Identify which cell holds the provided text, then report its (x, y) central coordinate. 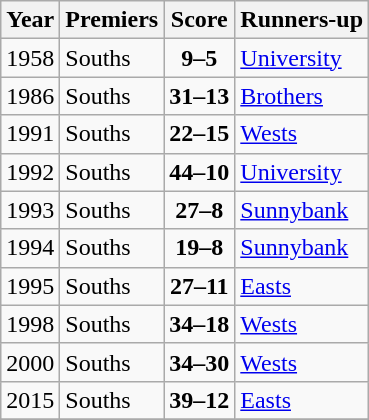
22–15 (200, 134)
19–8 (200, 248)
27–11 (200, 286)
44–10 (200, 172)
1995 (30, 286)
1998 (30, 324)
27–8 (200, 210)
1958 (30, 58)
1991 (30, 134)
Brothers (302, 96)
Year (30, 20)
39–12 (200, 400)
1994 (30, 248)
34–30 (200, 362)
1986 (30, 96)
2000 (30, 362)
1993 (30, 210)
1992 (30, 172)
31–13 (200, 96)
Premiers (112, 20)
34–18 (200, 324)
2015 (30, 400)
Runners-up (302, 20)
Score (200, 20)
9–5 (200, 58)
